Detect which cell encompasses the target text, then output its (X, Y) center coordinate. 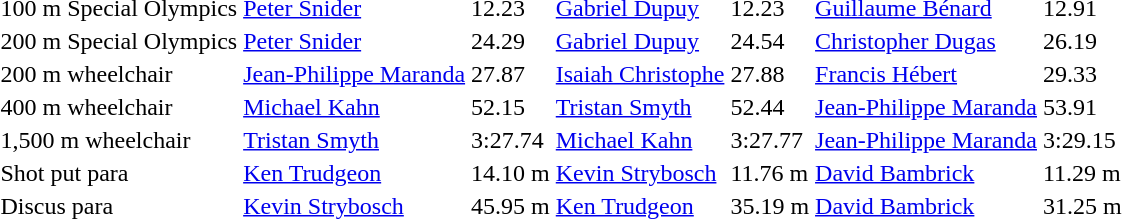
24.29 (511, 41)
52.44 (770, 107)
Francis Hébert (926, 74)
3:27.74 (511, 140)
Gabriel Dupuy (640, 41)
52.15 (511, 107)
Peter Snider (354, 41)
David Bambrick (926, 173)
Kevin Strybosch (640, 173)
27.87 (511, 74)
Christopher Dugas (926, 41)
14.10 m (511, 173)
Isaiah Christophe (640, 74)
11.76 m (770, 173)
24.54 (770, 41)
Ken Trudgeon (354, 173)
3:27.77 (770, 140)
27.88 (770, 74)
